Scan for the cell matching the given text and deliver its (X, Y) coordinate at center. 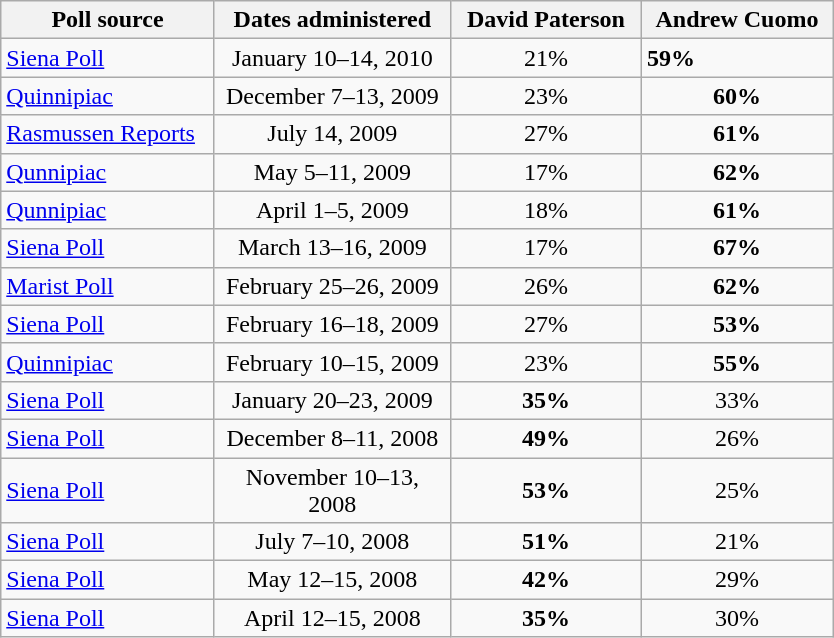
25% (736, 490)
February 10–15, 2009 (332, 362)
30% (736, 618)
55% (736, 362)
33% (736, 400)
December 8–11, 2008 (332, 438)
May 5–11, 2009 (332, 172)
67% (736, 248)
January 20–23, 2009 (332, 400)
December 7–13, 2009 (332, 96)
April 1–5, 2009 (332, 210)
David Paterson (546, 20)
49% (546, 438)
March 13–16, 2009 (332, 248)
February 16–18, 2009 (332, 324)
Rasmussen Reports (108, 134)
42% (546, 580)
59% (736, 58)
April 12–15, 2008 (332, 618)
51% (546, 542)
Poll source (108, 20)
29% (736, 580)
February 25–26, 2009 (332, 286)
November 10–13, 2008 (332, 490)
18% (546, 210)
July 14, 2009 (332, 134)
May 12–15, 2008 (332, 580)
January 10–14, 2010 (332, 58)
July 7–10, 2008 (332, 542)
60% (736, 96)
Dates administered (332, 20)
Marist Poll (108, 286)
Andrew Cuomo (736, 20)
